Return (x, y) of the center of cell containing provided text 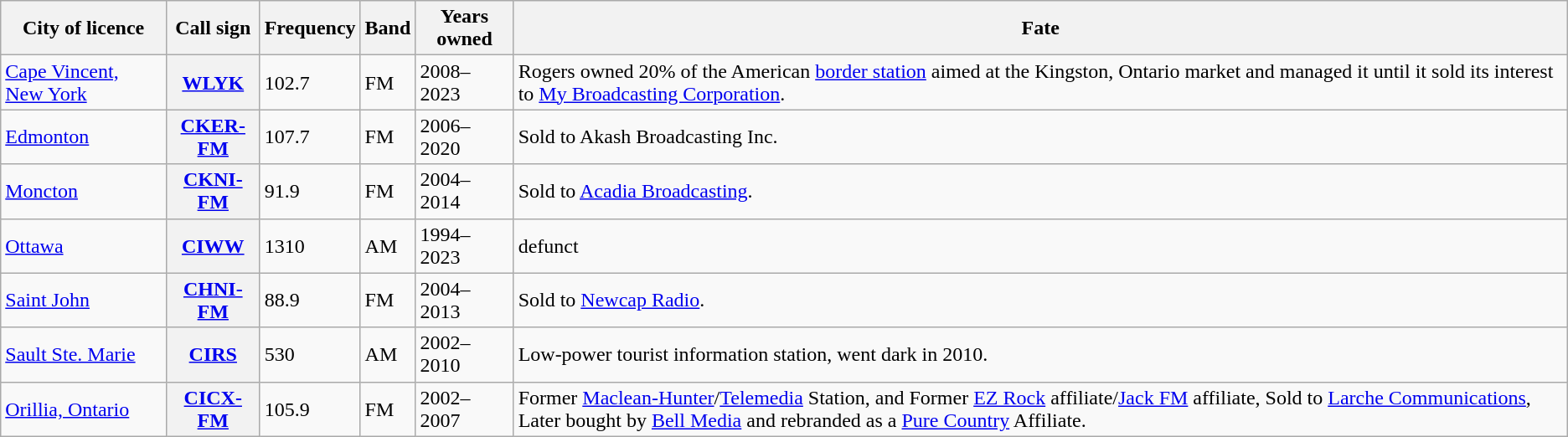
Cape Vincent, New York (84, 82)
Frequency (310, 28)
City of licence (84, 28)
Band (388, 28)
CIRS (213, 355)
Orillia, Ontario (84, 409)
CKER-FM (213, 137)
2004–2013 (464, 300)
Saint John (84, 300)
102.7 (310, 82)
1310 (310, 246)
107.7 (310, 137)
91.9 (310, 191)
Sault Ste. Marie (84, 355)
Sold to Newcap Radio. (1040, 300)
Moncton (84, 191)
CIWW (213, 246)
Fate (1040, 28)
CHNI-FM (213, 300)
1994–2023 (464, 246)
530 (310, 355)
2006–2020 (464, 137)
2002–2010 (464, 355)
CKNI-FM (213, 191)
105.9 (310, 409)
2008–2023 (464, 82)
Sold to Acadia Broadcasting. (1040, 191)
Sold to Akash Broadcasting Inc. (1040, 137)
Call sign (213, 28)
CICX-FM (213, 409)
2004–2014 (464, 191)
Years owned (464, 28)
Low-power tourist information station, went dark in 2010. (1040, 355)
2002–2007 (464, 409)
88.9 (310, 300)
WLYK (213, 82)
Ottawa (84, 246)
defunct (1040, 246)
Edmonton (84, 137)
